Determine the [x, y] coordinate at the center of the cell enclosing the given text.  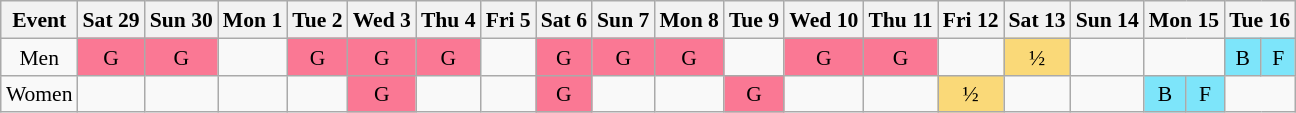
Wed 10 [824, 20]
Wed 3 [382, 20]
Mon 8 [688, 20]
Women [40, 94]
Thu 4 [448, 20]
Mon 1 [252, 20]
Sat 13 [1038, 20]
Tue 9 [754, 20]
Sun 30 [182, 20]
Fri 5 [508, 20]
Thu 11 [900, 20]
Tue 16 [1260, 20]
Fri 12 [971, 20]
Sun 7 [623, 20]
Tue 2 [317, 20]
Mon 15 [1184, 20]
Sun 14 [1108, 20]
Sat 29 [112, 20]
Sat 6 [564, 20]
Event [40, 20]
Men [40, 56]
